Capture the cell that displays the provided text and extract its [X, Y] central coordinate. 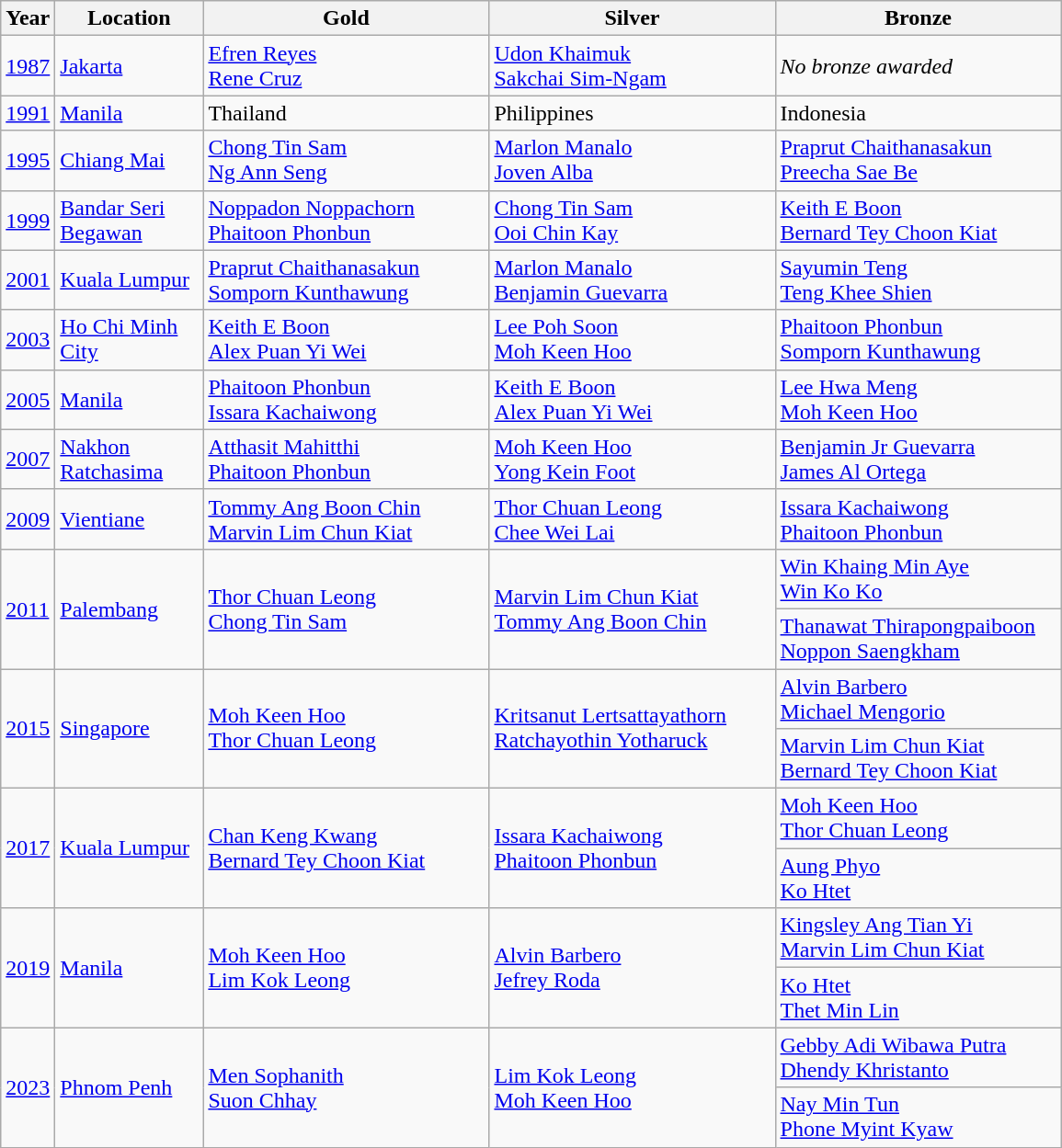
Alvin Barbero Michael Mengorio [918, 699]
Chiang Mai [129, 160]
Nakhon Ratchasima [129, 460]
Noppadon Noppachorn Phaitoon Phonbun [346, 221]
Ho Chi Minh City [129, 340]
Phaitoon Phonbun Somporn Kunthawung [918, 340]
Sayumin Teng Teng Khee Shien [918, 279]
Phnom Penh [129, 1087]
1995 [28, 160]
Silver [633, 18]
2011 [28, 608]
Thanawat Thirapongpaiboon Noppon Saengkham [918, 638]
Moh Keen Hoo Yong Kein Foot [633, 460]
Moh Keen Hoo Lim Kok Leong [346, 968]
Win Khaing Min Aye Win Ko Ko [918, 579]
Chong Tin Sam Ng Ann Seng [346, 160]
Benjamin Jr Guevarra James Al Ortega [918, 460]
Tommy Ang Boon Chin Marvin Lim Chun Kiat [346, 518]
Alvin Barbero Jefrey Roda [633, 968]
Palembang [129, 608]
Thailand [346, 113]
Aung Phyo Ko Htet [918, 879]
Location [129, 18]
1999 [28, 221]
2007 [28, 460]
Lim Kok Leong Moh Keen Hoo [633, 1087]
Phaitoon Phonbun Issara Kachaiwong [346, 399]
Bandar Seri Begawan [129, 221]
1991 [28, 113]
Marlon Manalo Joven Alba [633, 160]
Jakarta [129, 66]
Vientiane [129, 518]
2023 [28, 1087]
Lee Poh Soon Moh Keen Hoo [633, 340]
Keith E Boon Bernard Tey Choon Kiat [918, 221]
2019 [28, 968]
Gebby Adi Wibawa Putra Dhendy Khristanto [918, 1057]
2009 [28, 518]
Nay Min Tun Phone Myint Kyaw [918, 1118]
Kritsanut Lertsattayathorn Ratchayothin Yotharuck [633, 729]
Bronze [918, 18]
Indonesia [918, 113]
2005 [28, 399]
Chan Keng Kwang Bernard Tey Choon Kiat [346, 848]
Praprut Chaithanasakun Somporn Kunthawung [346, 279]
Marvin Lim Chun Kiat Tommy Ang Boon Chin [633, 608]
Marlon Manalo Benjamin Guevarra [633, 279]
Men Sophanith Suon Chhay [346, 1087]
Atthasit Mahitthi Phaitoon Phonbun [346, 460]
Thor Chuan Leong Chee Wei Lai [633, 518]
Chong Tin Sam Ooi Chin Kay [633, 221]
No bronze awarded [918, 66]
2015 [28, 729]
Udon Khaimuk Sakchai Sim-Ngam [633, 66]
1987 [28, 66]
2017 [28, 848]
Lee Hwa Meng Moh Keen Hoo [918, 399]
Praprut Chaithanasakun Preecha Sae Be [918, 160]
Ko Htet Thet Min Lin [918, 998]
Marvin Lim Chun Kiat Bernard Tey Choon Kiat [918, 759]
Thor Chuan Leong Chong Tin Sam [346, 608]
Singapore [129, 729]
Year [28, 18]
Efren Reyes Rene Cruz [346, 66]
Gold [346, 18]
2001 [28, 279]
Kingsley Ang Tian Yi Marvin Lim Chun Kiat [918, 938]
Philippines [633, 113]
2003 [28, 340]
